Identify which cell holds the provided text, then report its (X, Y) central coordinate. 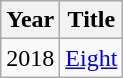
Eight (92, 58)
2018 (30, 58)
Year (30, 20)
Title (92, 20)
